Output the [X, Y] coordinate of the center of the cell containing the given text.  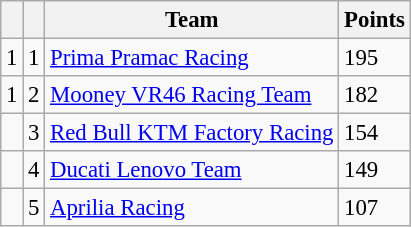
Mooney VR46 Racing Team [192, 95]
Team [192, 20]
2 [34, 95]
Red Bull KTM Factory Racing [192, 133]
Points [374, 20]
182 [374, 95]
3 [34, 133]
107 [374, 208]
Ducati Lenovo Team [192, 170]
Aprilia Racing [192, 208]
Prima Pramac Racing [192, 58]
149 [374, 170]
5 [34, 208]
195 [374, 58]
154 [374, 133]
4 [34, 170]
